Extract the (X, Y) coordinate from the center of the cell holding the provided text.  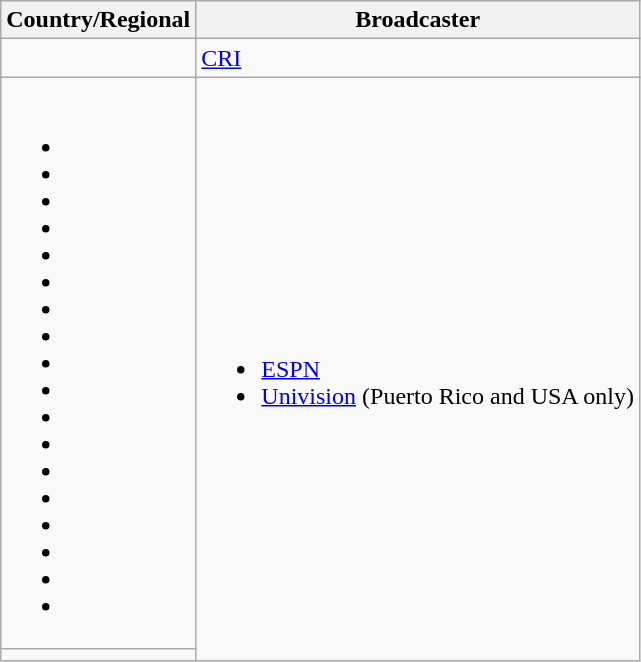
ESPNUnivision (Puerto Rico and USA only) (418, 368)
Country/Regional (98, 20)
Broadcaster (418, 20)
CRI (418, 58)
